For the text-containing cell, return its midpoint in [X, Y] coordinate format. 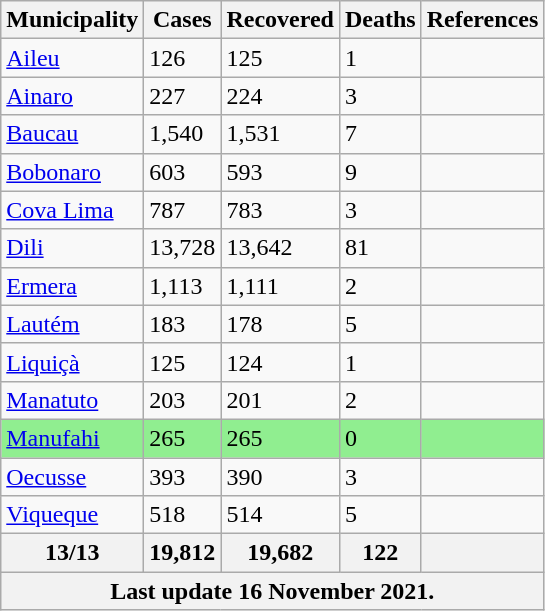
7 [380, 134]
514 [280, 515]
1,531 [280, 134]
81 [380, 248]
203 [182, 400]
Liquiçà [72, 362]
Baucau [72, 134]
Lautém [72, 324]
1,540 [182, 134]
593 [280, 172]
224 [280, 96]
783 [280, 210]
178 [280, 324]
Municipality [72, 20]
Ainaro [72, 96]
13/13 [72, 553]
Deaths [380, 20]
19,812 [182, 553]
Ermera [72, 286]
787 [182, 210]
13,728 [182, 248]
Recovered [280, 20]
9 [380, 172]
Dili [72, 248]
1,111 [280, 286]
518 [182, 515]
Aileu [72, 58]
0 [380, 438]
Oecusse [72, 477]
603 [182, 172]
Bobonaro [72, 172]
201 [280, 400]
183 [182, 324]
13,642 [280, 248]
390 [280, 477]
19,682 [280, 553]
Cova Lima [72, 210]
124 [280, 362]
References [482, 20]
Manufahi [72, 438]
1,113 [182, 286]
Last update 16 November 2021. [272, 591]
227 [182, 96]
122 [380, 553]
Cases [182, 20]
Manatuto [72, 400]
393 [182, 477]
126 [182, 58]
Viqueque [72, 515]
